Determine the (X, Y) coordinate at the center of the cell enclosing the given text.  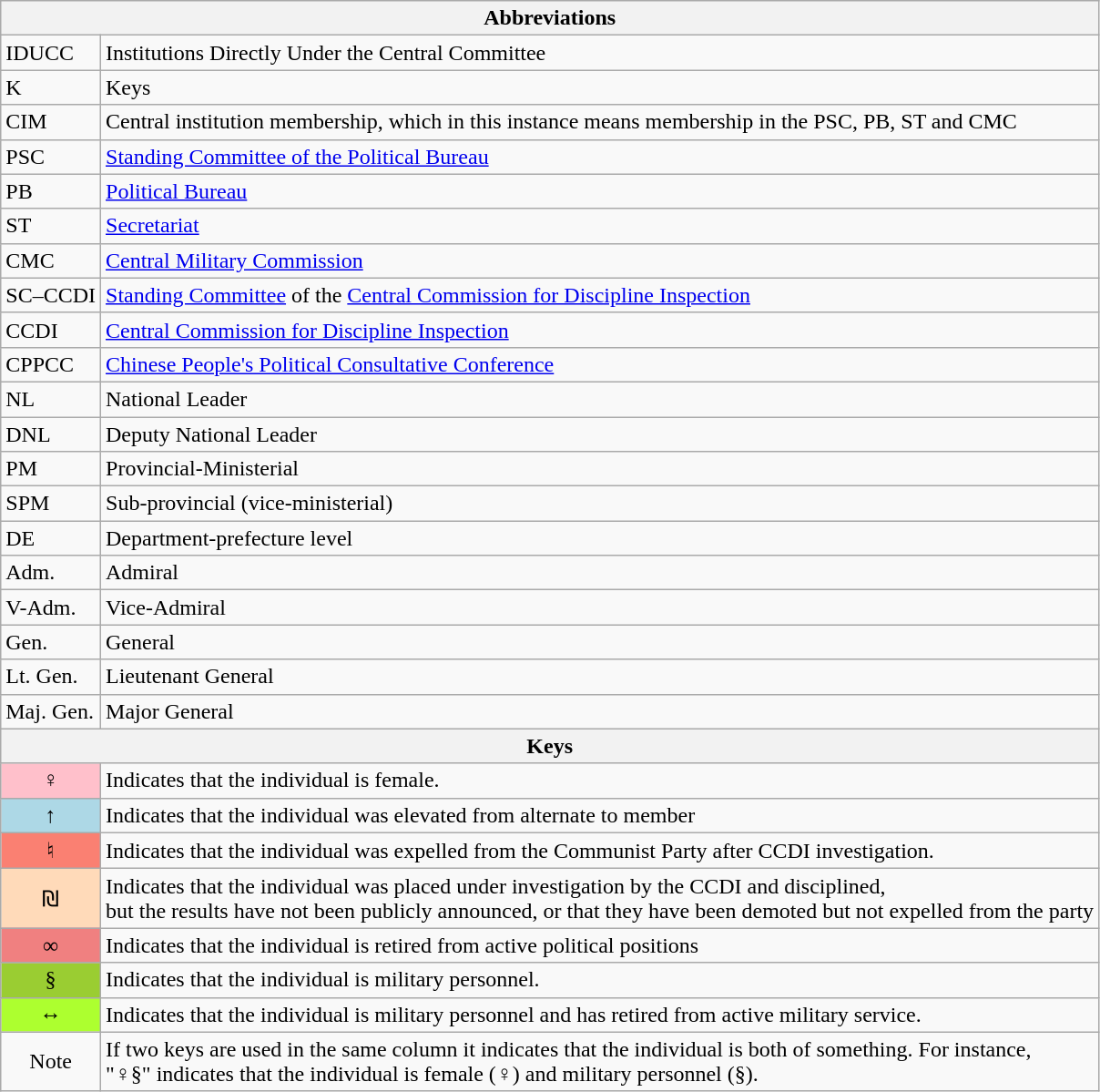
ST (51, 226)
Sub-provincial (vice-ministerial) (600, 504)
Lt. Gen. (51, 677)
Vice-Admiral (600, 607)
Central institution membership, which in this instance means membership in the PSC, PB, ST and CMC (600, 122)
Provincial-Ministerial (600, 469)
Maj. Gen. (51, 711)
Indicates that the individual is military personnel. (600, 980)
∞ (51, 945)
IDUCC (51, 53)
National Leader (600, 399)
Institutions Directly Under the Central Committee (600, 53)
Indicates that the individual was expelled from the Communist Party after CCDI investigation. (600, 851)
Department-prefecture level (600, 538)
PM (51, 469)
Standing Committee of the Central Commission for Discipline Inspection (600, 295)
♀ (51, 781)
↑ (51, 815)
PSC (51, 157)
V-Adm. (51, 607)
Political Bureau (600, 191)
CIM (51, 122)
§ (51, 980)
DE (51, 538)
CCDI (51, 330)
Indicates that the individual is military personnel and has retired from active military service. (600, 1015)
Admiral (600, 573)
CPPCC (51, 364)
SPM (51, 504)
₪ (51, 898)
Central Military Commission (600, 260)
NL (51, 399)
CMC (51, 260)
General (600, 642)
Standing Committee of the Political Bureau (600, 157)
Deputy National Leader (600, 434)
Indicates that the individual is female. (600, 781)
Central Commission for Discipline Inspection (600, 330)
Adm. (51, 573)
♮ (51, 851)
DNL (51, 434)
PB (51, 191)
Indicates that the individual is retired from active political positions (600, 945)
Gen. (51, 642)
Chinese People's Political Consultative Conference (600, 364)
Secretariat (600, 226)
K (51, 87)
↔ (51, 1015)
Lieutenant General (600, 677)
Major General (600, 711)
Indicates that the individual was elevated from alternate to member (600, 815)
SC–CCDI (51, 295)
Abbreviations (550, 18)
Note (51, 1062)
